Return the [x, y] coordinate for the center point of the cell that contains the specified text.  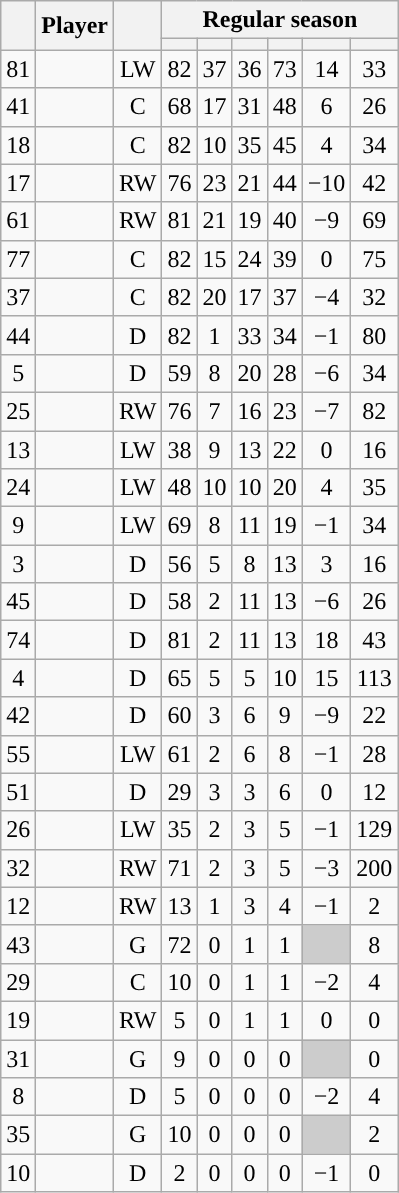
68 [180, 107]
200 [374, 868]
7 [214, 411]
Regular season [280, 20]
55 [18, 754]
65 [180, 678]
59 [180, 373]
56 [180, 564]
73 [284, 69]
58 [180, 602]
−10 [326, 183]
72 [180, 944]
74 [18, 640]
129 [374, 830]
25 [18, 411]
75 [374, 259]
38 [180, 449]
36 [250, 69]
−7 [326, 411]
40 [284, 221]
80 [374, 335]
41 [18, 107]
113 [374, 678]
60 [180, 716]
51 [18, 792]
−3 [326, 868]
39 [284, 259]
77 [18, 259]
71 [180, 868]
Player [75, 26]
−4 [326, 297]
14 [326, 69]
